Determine the [x, y] coordinate at the center of the cell enclosing the given text.  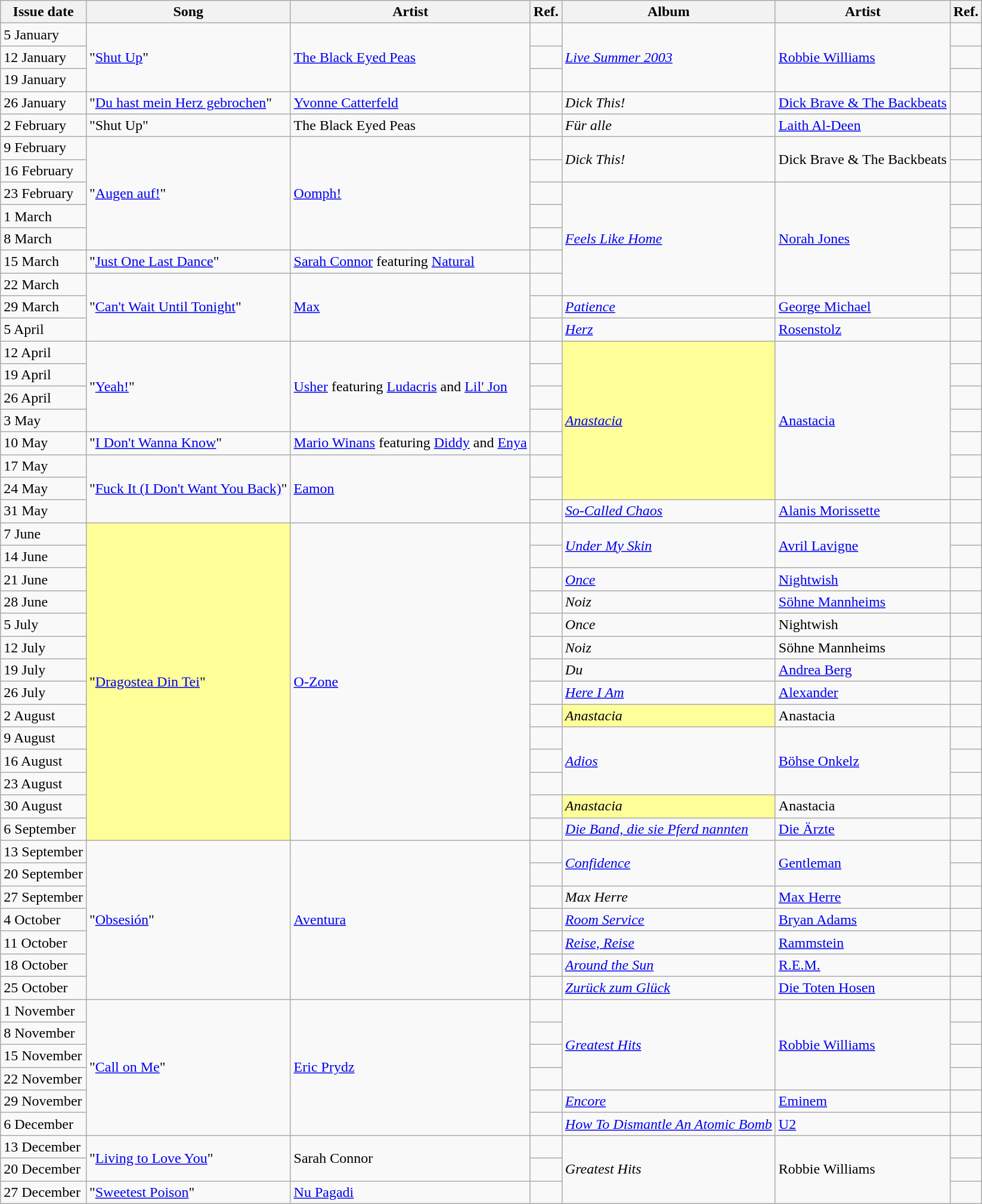
17 May [44, 466]
2 August [44, 716]
19 April [44, 375]
9 February [44, 148]
Die Band, die sie Pferd nannten [668, 829]
12 January [44, 57]
9 August [44, 738]
Alanis Morissette [862, 511]
Max [410, 307]
Böhse Onkelz [862, 761]
Bryan Adams [862, 920]
Around the Sun [668, 965]
Eamon [410, 488]
31 May [44, 511]
5 January [44, 35]
Alexander [862, 693]
Adios [668, 761]
Zurück zum Glück [668, 988]
"Just One Last Dance" [188, 261]
U2 [862, 1124]
R.E.M. [862, 965]
"Du hast mein Herz gebrochen" [188, 103]
2 February [44, 125]
Under My Skin [668, 545]
Album [668, 12]
5 April [44, 330]
Gentleman [862, 863]
"Fuck It (I Don't Want You Back)" [188, 488]
15 November [44, 1056]
Feels Like Home [668, 239]
8 November [44, 1033]
28 June [44, 602]
30 August [44, 806]
14 June [44, 556]
"Dragostea Din Tei" [188, 681]
1 November [44, 1011]
Reise, Reise [668, 942]
Andrea Berg [862, 670]
23 August [44, 784]
Für alle [668, 125]
5 July [44, 624]
Herz [668, 330]
"Call on Me" [188, 1067]
"Sweetest Poison" [188, 1192]
22 March [44, 284]
Avril Lavigne [862, 545]
Du [668, 670]
3 May [44, 420]
24 May [44, 488]
Sarah Connor [410, 1158]
13 December [44, 1147]
"Living to Love You" [188, 1158]
Room Service [668, 920]
16 February [44, 171]
How To Dismantle An Atomic Bomb [668, 1124]
26 April [44, 398]
Sarah Connor featuring Natural [410, 261]
Encore [668, 1101]
Issue date [44, 12]
O-Zone [410, 681]
4 October [44, 920]
29 November [44, 1101]
18 October [44, 965]
"Yeah!" [188, 386]
Die Ärzte [862, 829]
Yvonne Catterfeld [410, 103]
George Michael [862, 307]
So-Called Chaos [668, 511]
Song [188, 12]
Die Toten Hosen [862, 988]
20 December [44, 1169]
Patience [668, 307]
"I Don't Wanna Know" [188, 443]
13 September [44, 852]
10 May [44, 443]
Live Summer 2003 [668, 57]
16 August [44, 761]
21 June [44, 579]
23 February [44, 193]
Rosenstolz [862, 330]
26 July [44, 693]
7 June [44, 534]
20 September [44, 874]
Rammstein [862, 942]
19 January [44, 80]
6 December [44, 1124]
12 July [44, 647]
22 November [44, 1079]
"Obsesión" [188, 920]
19 July [44, 670]
Eric Prydz [410, 1067]
12 April [44, 352]
15 March [44, 261]
27 September [44, 897]
Oomph! [410, 193]
Confidence [668, 863]
"Augen auf!" [188, 193]
Norah Jones [862, 239]
27 December [44, 1192]
"Can't Wait Until Tonight" [188, 307]
Usher featuring Ludacris and Lil' Jon [410, 386]
1 March [44, 216]
11 October [44, 942]
Here I Am [668, 693]
8 March [44, 239]
6 September [44, 829]
26 January [44, 103]
Mario Winans featuring Diddy and Enya [410, 443]
Laith Al-Deen [862, 125]
Nu Pagadi [410, 1192]
Aventura [410, 920]
29 March [44, 307]
Eminem [862, 1101]
25 October [44, 988]
